Identify which cell holds the provided text, then report its (x, y) central coordinate. 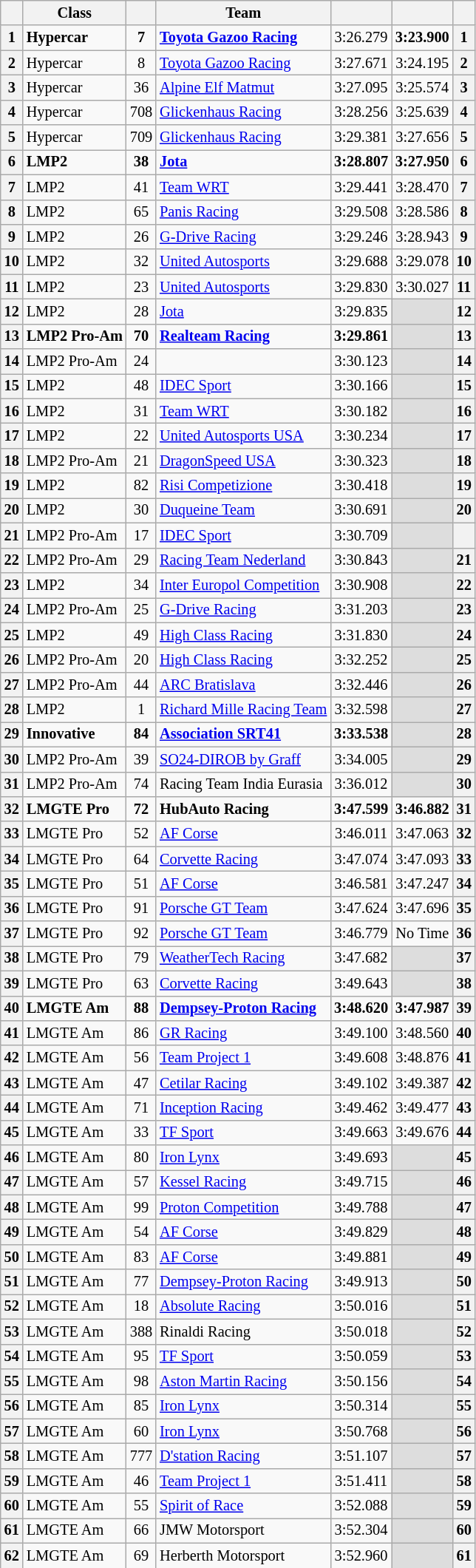
Racing Team India Eurasia (243, 784)
3:49.715 (361, 1182)
3:28.470 (423, 187)
3:36.012 (361, 784)
3:47.624 (361, 909)
84 (141, 734)
709 (141, 138)
3:29.078 (423, 262)
91 (141, 909)
80 (141, 1158)
3:48.560 (423, 1033)
3:49.462 (361, 1107)
82 (141, 486)
3:30.709 (361, 535)
3:27.095 (361, 87)
3:52.088 (361, 1506)
3:27.656 (423, 138)
3:51.107 (361, 1456)
69 (141, 1555)
3:46.779 (361, 934)
3:49.881 (361, 1257)
3:47.074 (361, 859)
3:49.387 (423, 1083)
3:30.323 (361, 461)
3:25.639 (423, 112)
3:49.608 (361, 1058)
3:51.411 (361, 1481)
Panis Racing (243, 212)
3:30.123 (361, 362)
3:50.768 (361, 1431)
3:28.586 (423, 212)
3:47.093 (423, 859)
3:47.696 (423, 909)
Team (243, 13)
3:47.682 (361, 958)
62 (12, 1555)
3:34.005 (361, 759)
3:31.830 (361, 635)
Risi Competizione (243, 486)
3:30.843 (361, 560)
Spirit of Race (243, 1506)
3:30.418 (361, 486)
Aston Martin Racing (243, 1381)
3:29.688 (361, 262)
3:46.011 (361, 834)
72 (141, 809)
3:49.643 (361, 983)
Absolute Racing (243, 1306)
3:29.441 (361, 187)
Racing Team Nederland (243, 560)
3:29.508 (361, 212)
3:28.807 (361, 162)
3:24.195 (423, 63)
3:49.102 (361, 1083)
3:29.830 (361, 287)
Duqueine Team (243, 510)
3:47.599 (361, 809)
92 (141, 934)
388 (141, 1331)
3:46.581 (361, 883)
3:33.538 (361, 734)
63 (141, 983)
Alpine Elf Matmut (243, 87)
3:49.788 (361, 1207)
United Autosports USA (243, 435)
64 (141, 859)
Kessel Racing (243, 1182)
3:50.156 (361, 1381)
No Time (423, 934)
3:49.663 (361, 1133)
3:30.182 (361, 411)
86 (141, 1033)
DragonSpeed USA (243, 461)
HubAuto Racing (243, 809)
3:32.446 (361, 685)
95 (141, 1357)
JMW Motorsport (243, 1530)
3:30.691 (361, 510)
3:52.304 (361, 1530)
WeatherTech Racing (243, 958)
3:47.247 (423, 883)
3:48.876 (423, 1058)
Association SRT41 (243, 734)
Rinaldi Racing (243, 1331)
3:50.314 (361, 1406)
3:47.063 (423, 834)
85 (141, 1406)
3:49.829 (361, 1232)
3:32.252 (361, 659)
Herberth Motorsport (243, 1555)
3:23.900 (423, 38)
77 (141, 1282)
3:49.100 (361, 1033)
Realteam Racing (243, 336)
3:30.234 (361, 435)
GR Racing (243, 1033)
83 (141, 1257)
3:30.027 (423, 287)
Class (75, 13)
3:26.279 (361, 38)
3:50.016 (361, 1306)
Innovative (75, 734)
65 (141, 212)
3:30.908 (361, 585)
3:30.166 (361, 386)
Inception Racing (243, 1107)
3:49.693 (361, 1158)
777 (141, 1456)
3:29.381 (361, 138)
71 (141, 1107)
Richard Mille Racing Team (243, 710)
3:29.246 (361, 237)
3:28.943 (423, 237)
3:46.882 (423, 809)
Inter Europol Competition (243, 585)
3:28.256 (361, 112)
99 (141, 1207)
ARC Bratislava (243, 685)
79 (141, 958)
708 (141, 112)
3:27.671 (361, 63)
74 (141, 784)
3:49.676 (423, 1133)
3:29.835 (361, 311)
98 (141, 1381)
D'station Racing (243, 1456)
70 (141, 336)
Cetilar Racing (243, 1083)
3:48.620 (361, 1008)
3:49.913 (361, 1282)
3:31.203 (361, 610)
3:50.059 (361, 1357)
3:52.960 (361, 1555)
3:25.574 (423, 87)
3:27.950 (423, 162)
3:47.987 (423, 1008)
Proton Competition (243, 1207)
3:32.598 (361, 710)
SO24-DIROB by Graff (243, 759)
3:49.477 (423, 1107)
3:50.018 (361, 1331)
88 (141, 1008)
66 (141, 1530)
3:29.861 (361, 336)
